Pinpoint the cell where the given text exists, returning its (x, y) midpoint coordinate. 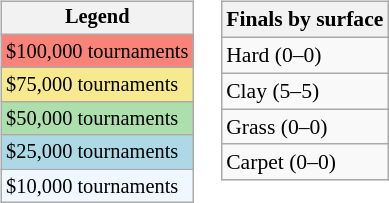
$100,000 tournaments (97, 51)
Clay (5–5) (304, 91)
Carpet (0–0) (304, 162)
$25,000 tournaments (97, 152)
Legend (97, 18)
Hard (0–0) (304, 55)
$75,000 tournaments (97, 85)
$50,000 tournaments (97, 119)
Finals by surface (304, 20)
Grass (0–0) (304, 127)
$10,000 tournaments (97, 186)
